Return [x, y] of the center of cell containing provided text 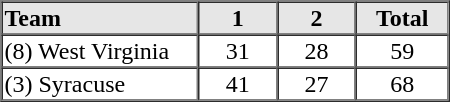
Total [402, 18]
(3) Syracuse [100, 84]
2 [316, 18]
(8) West Virginia [100, 50]
41 [238, 84]
28 [316, 50]
68 [402, 84]
27 [316, 84]
Team [100, 18]
1 [238, 18]
31 [238, 50]
59 [402, 50]
